Determine the [X, Y] coordinate at the center of the cell enclosing the given text.  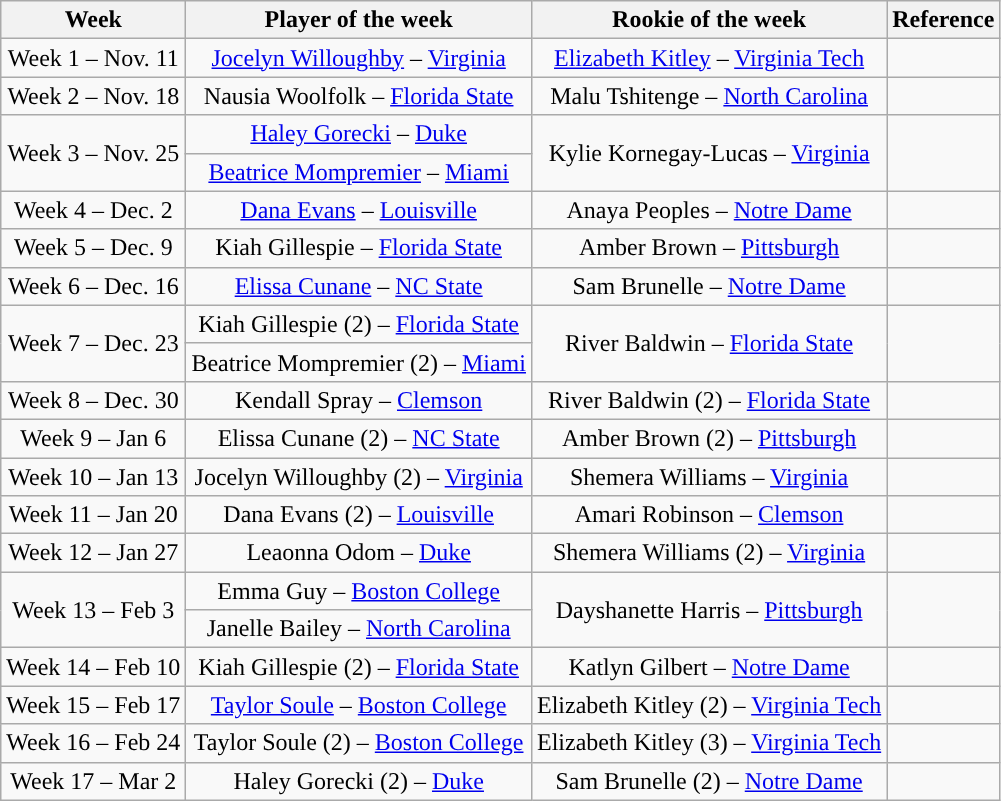
Taylor Soule (2) – Boston College [359, 743]
Week 3 – Nov. 25 [94, 153]
Katlyn Gilbert – Notre Dame [708, 667]
Week 7 – Dec. 23 [94, 343]
Janelle Bailey – North Carolina [359, 629]
Jocelyn Willoughby (2) – Virginia [359, 477]
Elizabeth Kitley (3) – Virginia Tech [708, 743]
Week 4 – Dec. 2 [94, 210]
Anaya Peoples – Notre Dame [708, 210]
Kendall Spray – Clemson [359, 400]
Amari Robinson – Clemson [708, 515]
Week 11 – Jan 20 [94, 515]
Malu Tshitenge – North Carolina [708, 96]
Taylor Soule – Boston College [359, 705]
Reference [944, 20]
Haley Gorecki – Duke [359, 134]
Week 1 – Nov. 11 [94, 58]
Week 12 – Jan 27 [94, 553]
Week 14 – Feb 10 [94, 667]
Haley Gorecki (2) – Duke [359, 781]
Elizabeth Kitley – Virginia Tech [708, 58]
Shemera Williams (2) – Virginia [708, 553]
Week 9 – Jan 6 [94, 438]
Player of the week [359, 20]
Emma Guy – Boston College [359, 591]
Beatrice Mompremier (2) – Miami [359, 362]
Elissa Cunane (2) – NC State [359, 438]
Sam Brunelle – Notre Dame [708, 286]
Nausia Woolfolk – Florida State [359, 96]
Kiah Gillespie – Florida State [359, 248]
Sam Brunelle (2) – Notre Dame [708, 781]
River Baldwin – Florida State [708, 343]
Week 8 – Dec. 30 [94, 400]
Week 16 – Feb 24 [94, 743]
River Baldwin (2) – Florida State [708, 400]
Elizabeth Kitley (2) – Virginia Tech [708, 705]
Dayshanette Harris – Pittsburgh [708, 610]
Amber Brown – Pittsburgh [708, 248]
Week 6 – Dec. 16 [94, 286]
Shemera Williams – Virginia [708, 477]
Week 15 – Feb 17 [94, 705]
Week 10 – Jan 13 [94, 477]
Week 2 – Nov. 18 [94, 96]
Week 5 – Dec. 9 [94, 248]
Week 17 – Mar 2 [94, 781]
Dana Evans – Louisville [359, 210]
Jocelyn Willoughby – Virginia [359, 58]
Beatrice Mompremier – Miami [359, 172]
Dana Evans (2) – Louisville [359, 515]
Rookie of the week [708, 20]
Week 13 – Feb 3 [94, 610]
Leaonna Odom – Duke [359, 553]
Elissa Cunane – NC State [359, 286]
Amber Brown (2) – Pittsburgh [708, 438]
Week [94, 20]
Kylie Kornegay-Lucas – Virginia [708, 153]
